Scan for the cell matching the given text and deliver its [x, y] coordinate at center. 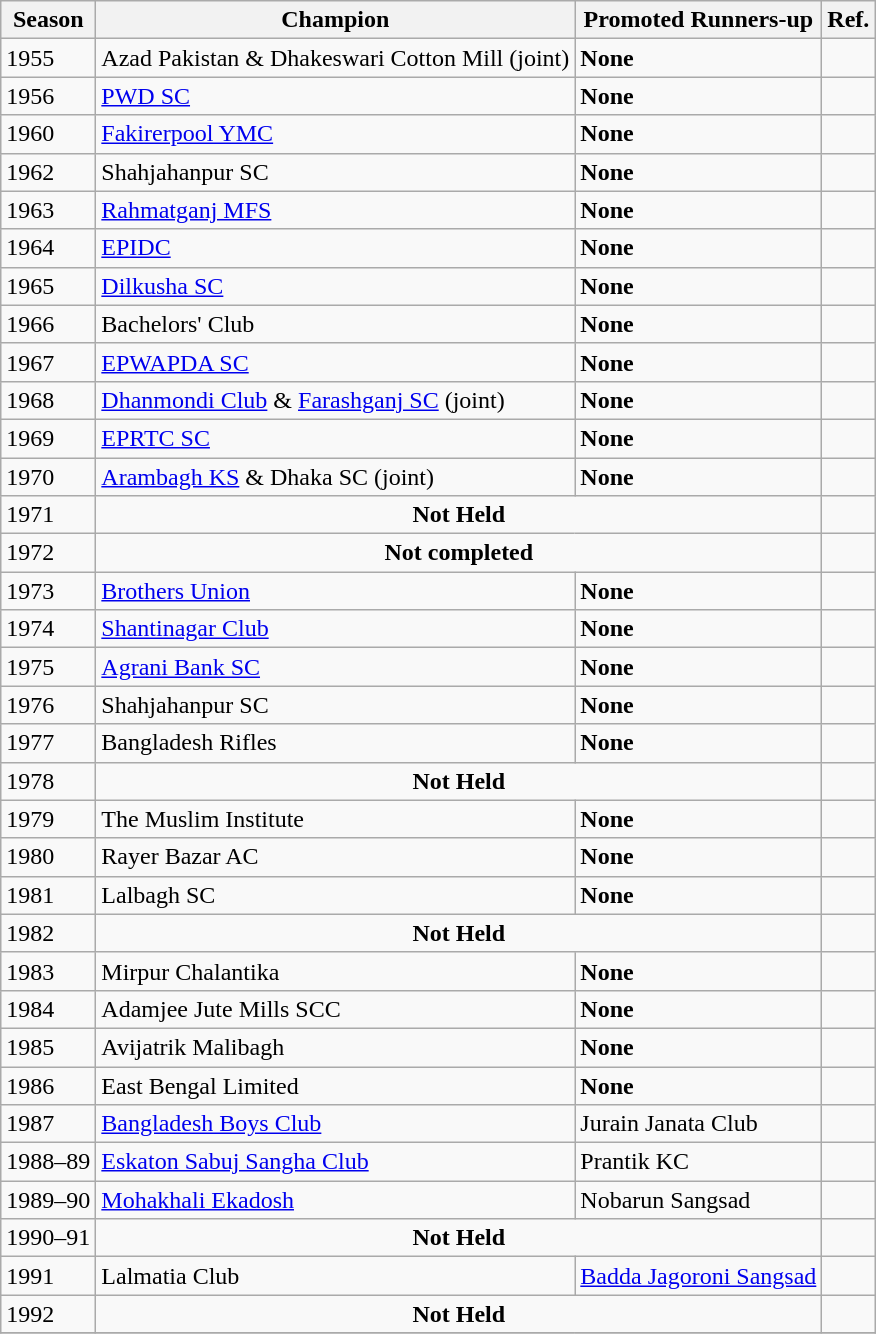
Fakirerpool YMC [336, 134]
Adamjee Jute Mills SCC [336, 1009]
Bangladesh Boys Club [336, 1124]
1968 [48, 400]
Lalmatia Club [336, 1276]
Azad Pakistan & Dhakeswari Cotton Mill (joint) [336, 58]
Eskaton Sabuj Sangha Club [336, 1162]
1955 [48, 58]
East Bengal Limited [336, 1085]
Ref. [848, 20]
Jurain Janata Club [698, 1124]
1956 [48, 96]
1988–89 [48, 1162]
1965 [48, 286]
1982 [48, 933]
Mirpur Chalantika [336, 971]
Bangladesh Rifles [336, 743]
1989–90 [48, 1200]
EPIDC [336, 248]
EPWAPDA SC [336, 362]
1983 [48, 971]
Nobarun Sangsad [698, 1200]
1991 [48, 1276]
Shantinagar Club [336, 629]
1966 [48, 324]
Bachelors' Club [336, 324]
1972 [48, 553]
Dhanmondi Club & Farashganj SC (joint) [336, 400]
EPRTC SC [336, 438]
Badda Jagoroni Sangsad [698, 1276]
Avijatrik Malibagh [336, 1047]
Rahmatganj MFS [336, 210]
1986 [48, 1085]
Champion [336, 20]
1963 [48, 210]
1975 [48, 667]
1992 [48, 1314]
1967 [48, 362]
1978 [48, 781]
Brothers Union [336, 591]
1960 [48, 134]
1977 [48, 743]
Prantik KC [698, 1162]
1974 [48, 629]
Season [48, 20]
1985 [48, 1047]
1987 [48, 1124]
1979 [48, 819]
The Muslim Institute [336, 819]
Mohakhali Ekadosh [336, 1200]
1973 [48, 591]
Arambagh KS & Dhaka SC (joint) [336, 477]
1971 [48, 515]
Dilkusha SC [336, 286]
1970 [48, 477]
PWD SC [336, 96]
1981 [48, 895]
1969 [48, 438]
1976 [48, 705]
Lalbagh SC [336, 895]
1964 [48, 248]
Rayer Bazar AC [336, 857]
Not completed [459, 553]
1980 [48, 857]
Promoted Runners-up [698, 20]
Agrani Bank SC [336, 667]
1990–91 [48, 1238]
1984 [48, 1009]
1962 [48, 172]
